Pinpoint the cell where the given text exists, returning its (X, Y) midpoint coordinate. 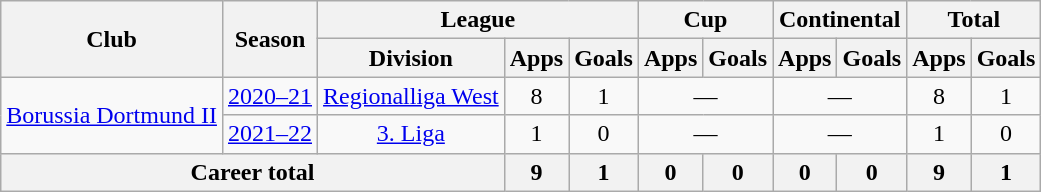
Career total (252, 172)
Continental (840, 20)
Regionalliga West (412, 96)
2020–21 (270, 96)
Season (270, 39)
Division (412, 58)
Cup (705, 20)
Borussia Dortmund II (112, 115)
Club (112, 39)
3. Liga (412, 134)
Total (974, 20)
2021–22 (270, 134)
League (478, 20)
